Identify which cell holds the provided text, then report its [X, Y] central coordinate. 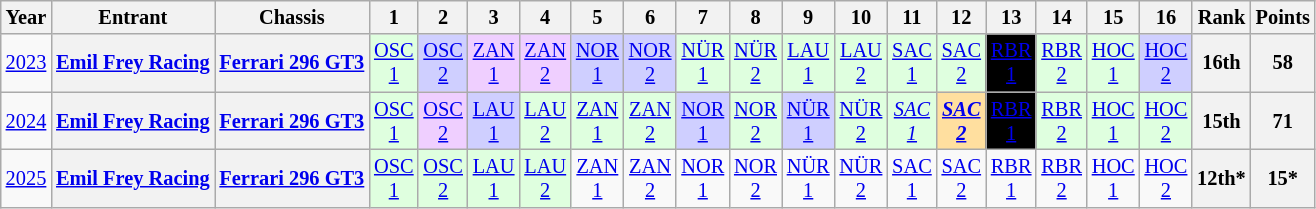
9 [808, 17]
16 [1166, 17]
8 [756, 17]
Points [1283, 17]
3 [494, 17]
12 [962, 17]
16th [1221, 63]
14 [1061, 17]
10 [862, 17]
12th* [1221, 178]
6 [650, 17]
11 [912, 17]
15* [1283, 178]
1 [394, 17]
7 [702, 17]
71 [1283, 121]
2023 [26, 63]
15th [1221, 121]
Year [26, 17]
5 [598, 17]
2024 [26, 121]
4 [545, 17]
13 [1011, 17]
Chassis [292, 17]
58 [1283, 63]
2025 [26, 178]
2 [442, 17]
Entrant [132, 17]
15 [1114, 17]
Rank [1221, 17]
